Identify which cell holds the provided text, then report its [X, Y] central coordinate. 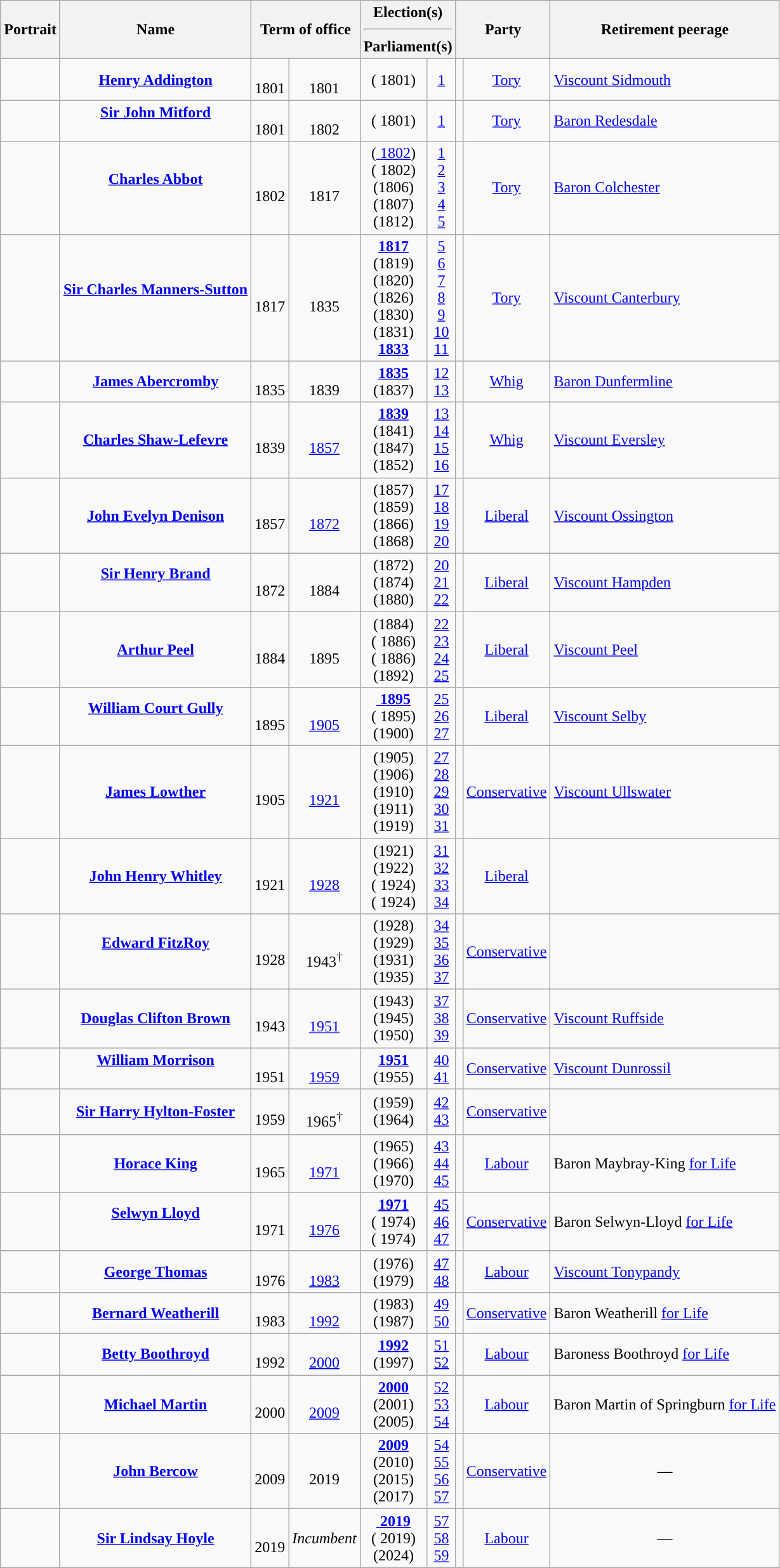
1943† [324, 951]
Sir Harry Hylton-Foster [155, 1112]
4041 [442, 1068]
Viscount Peel [665, 650]
Baroness Boothroyd for Life [665, 1355]
1213 [442, 382]
Baron Dunfermline [665, 382]
Term of office [306, 30]
567891011 [442, 297]
31323334 [442, 877]
John Bercow [155, 1472]
4748 [442, 1271]
Viscount Selby [665, 716]
(1959)(1964) [393, 1112]
2019( 2019)(2024) [393, 1538]
Charles Abbot [155, 188]
Viscount Ossington [665, 515]
Portrait [30, 30]
William Morrison [155, 1068]
Name [155, 30]
Baron Colchester [665, 188]
2009(2010)(2015)(2017) [393, 1472]
1951(1955) [393, 1068]
James Abercromby [155, 382]
Baron Martin of Springburn for Life [665, 1404]
Baron Maybray-King for Life [665, 1163]
(1965)(1966)(1970) [393, 1163]
2728293031 [442, 792]
Edward FitzRoy [155, 951]
Sir Lindsay Hoyle [155, 1538]
Party [503, 30]
(1976)(1979) [393, 1271]
Horace King [155, 1163]
Viscount Eversley [665, 440]
4950 [442, 1313]
John Henry Whitley [155, 877]
Douglas Clifton Brown [155, 1019]
Betty Boothroyd [155, 1355]
George Thomas [155, 1271]
John Evelyn Denison [155, 515]
(1884)( 1886)( 1886)(1892) [393, 650]
1839(1841)(1847)(1852) [393, 440]
(1905)(1906)(1910)(1911)(1919) [393, 792]
Retirement peerage [665, 30]
1895( 1895)(1900) [393, 716]
1992(1997) [393, 1355]
1817(1819)(1820)(1826)(1830)(1831)1833 [393, 297]
(1872)(1874)(1880) [393, 582]
Baron Selwyn-Lloyd for Life [665, 1222]
575859 [442, 1538]
1971( 1974)( 1974) [393, 1222]
(1921)(1922)( 1924)( 1924) [393, 877]
434445 [442, 1163]
373839 [442, 1019]
34353637 [442, 951]
Sir John Mitford [155, 121]
13141516 [442, 440]
17181920 [442, 515]
Baron Weatherill for Life [665, 1313]
Viscount Sidmouth [665, 80]
Viscount Tonypandy [665, 1271]
12345 [442, 188]
Election(s)Parliament(s) [407, 30]
Bernard Weatherill [155, 1313]
Viscount Ruffside [665, 1019]
Charles Shaw-Lefevre [155, 440]
Sir Charles Manners-Sutton [155, 297]
Viscount Hampden [665, 582]
Arthur Peel [155, 650]
22232425 [442, 650]
525354 [442, 1404]
Baron Redesdale [665, 121]
Sir Henry Brand [155, 582]
James Lowther [155, 792]
Viscount Dunrossil [665, 1068]
2000(2001)(2005) [393, 1404]
Viscount Canterbury [665, 297]
1965 [270, 1163]
454647 [442, 1222]
54555657 [442, 1472]
(1857)(1859)(1866)(1868) [393, 515]
1965† [324, 1112]
(1983)(1987) [393, 1313]
( 1802)( 1802)(1806)(1807)(1812) [393, 188]
202122 [442, 582]
Selwyn Lloyd [155, 1222]
(1943)(1945)(1950) [393, 1019]
4243 [442, 1112]
1835(1837) [393, 382]
5152 [442, 1355]
252627 [442, 716]
(1928)(1929)(1931)(1935) [393, 951]
1943 [270, 1019]
Michael Martin [155, 1404]
Henry Addington [155, 80]
Viscount Ullswater [665, 792]
William Court Gully [155, 716]
Incumbent [324, 1538]
